Determine the [X, Y] coordinate at the center of the cell enclosing the given text.  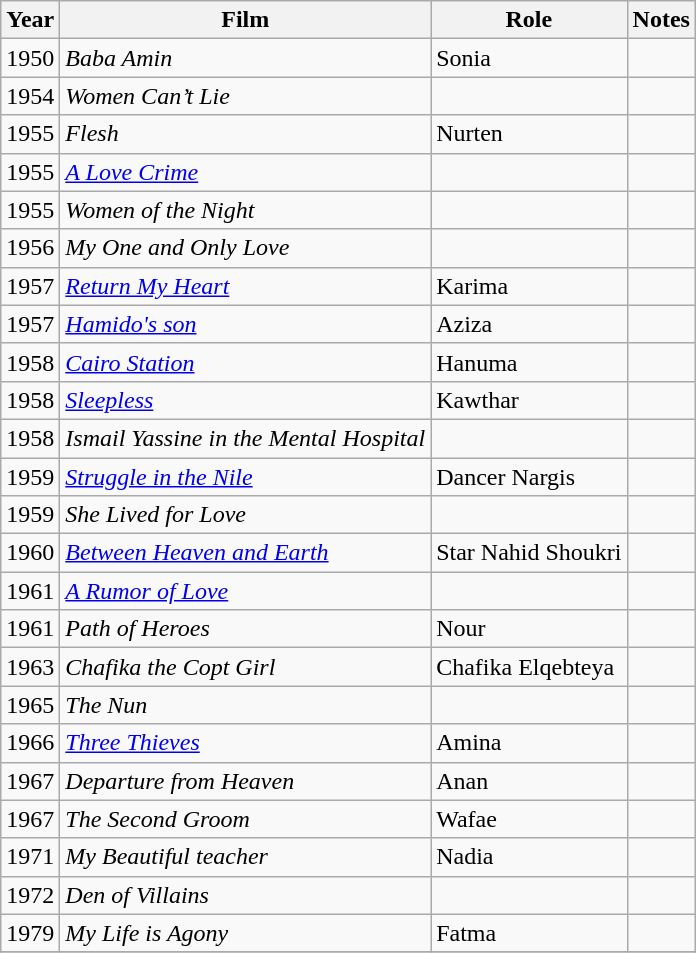
My Life is Agony [246, 933]
Three Thieves [246, 743]
She Lived for Love [246, 515]
Amina [529, 743]
Departure from Heaven [246, 781]
Year [30, 20]
Nadia [529, 857]
Fatma [529, 933]
A Rumor of Love [246, 591]
1960 [30, 553]
Baba Amin [246, 58]
1966 [30, 743]
Ismail Yassine in the Mental Hospital [246, 438]
Den of Villains [246, 895]
Between Heaven and Earth [246, 553]
Chafika the Copt Girl [246, 667]
Women Can’t Lie [246, 96]
Flesh [246, 134]
Return My Heart [246, 286]
Chafika Elqebteya [529, 667]
Dancer Nargis [529, 477]
1971 [30, 857]
Path of Heroes [246, 629]
Kawthar [529, 400]
Karima [529, 286]
1979 [30, 933]
Struggle in the Nile [246, 477]
My One and Only Love [246, 248]
1956 [30, 248]
Role [529, 20]
The Nun [246, 705]
The Second Groom [246, 819]
Wafae [529, 819]
Star Nahid Shoukri [529, 553]
Aziza [529, 324]
1965 [30, 705]
Sonia [529, 58]
Film [246, 20]
1954 [30, 96]
My Beautiful teacher [246, 857]
Hamido's son [246, 324]
Nurten [529, 134]
Hanuma [529, 362]
1950 [30, 58]
1972 [30, 895]
Nour [529, 629]
Women of the Night [246, 210]
1963 [30, 667]
Anan [529, 781]
A Love Crime [246, 172]
Cairo Station [246, 362]
Sleepless [246, 400]
Notes [661, 20]
